Capture the cell that displays the provided text and extract its (x, y) central coordinate. 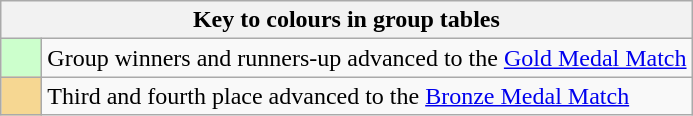
Third and fourth place advanced to the Bronze Medal Match (367, 96)
Group winners and runners-up advanced to the Gold Medal Match (367, 58)
Key to colours in group tables (346, 20)
